From the cell containing the given text, extract its center point as [X, Y] coordinate. 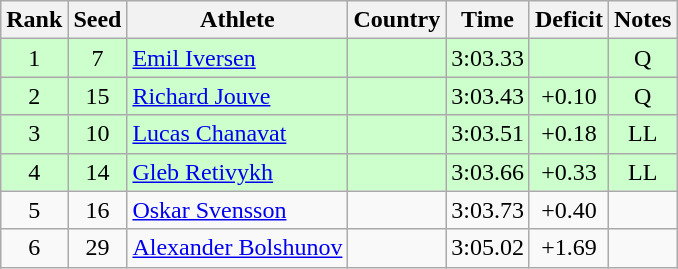
1 [34, 58]
Notes [642, 20]
Deficit [568, 20]
Richard Jouve [238, 96]
Country [397, 20]
Athlete [238, 20]
6 [34, 248]
+1.69 [568, 248]
Oskar Svensson [238, 210]
2 [34, 96]
3:03.51 [488, 134]
3:03.73 [488, 210]
10 [98, 134]
+0.10 [568, 96]
Rank [34, 20]
16 [98, 210]
+0.40 [568, 210]
Seed [98, 20]
Lucas Chanavat [238, 134]
Time [488, 20]
3:05.02 [488, 248]
3 [34, 134]
7 [98, 58]
Alexander Bolshunov [238, 248]
29 [98, 248]
4 [34, 172]
+0.18 [568, 134]
3:03.43 [488, 96]
14 [98, 172]
3:03.33 [488, 58]
5 [34, 210]
Emil Iversen [238, 58]
+0.33 [568, 172]
Gleb Retivykh [238, 172]
3:03.66 [488, 172]
15 [98, 96]
